Extract the (x, y) coordinate from the center of the cell holding the provided text.  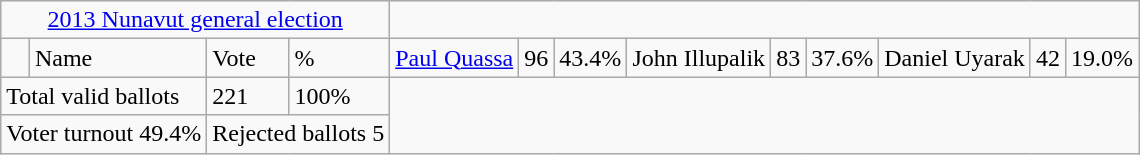
42 (1048, 58)
Name (118, 58)
19.0% (1102, 58)
Total valid ballots (104, 96)
100% (340, 96)
% (340, 58)
37.6% (842, 58)
43.4% (590, 58)
Vote (248, 58)
John Illupalik (699, 58)
2013 Nunavut general election (196, 20)
Daniel Uyarak (955, 58)
96 (536, 58)
221 (248, 96)
Paul Quassa (454, 58)
Voter turnout 49.4% (104, 134)
83 (788, 58)
Rejected ballots 5 (298, 134)
